Capture the cell that displays the provided text and extract its (x, y) central coordinate. 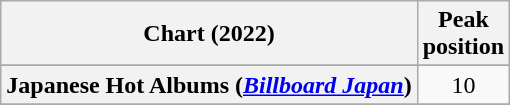
Japanese Hot Albums (Billboard Japan) (209, 85)
Peakposition (463, 34)
10 (463, 85)
Chart (2022) (209, 34)
